Identify which cell holds the provided text, then report its [x, y] central coordinate. 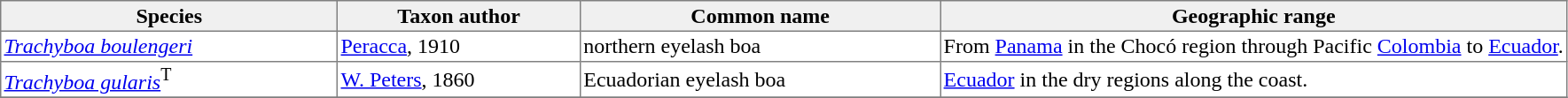
Geographic range [1253, 16]
Trachyboa boulengeri [169, 46]
W. Peters, 1860 [459, 79]
Trachyboa gularisT [169, 79]
Common name [760, 16]
Species [169, 16]
Peracca, 1910 [459, 46]
Ecuador in the dry regions along the coast. [1253, 79]
northern eyelash boa [760, 46]
Ecuadorian eyelash boa [760, 79]
From Panama in the Chocó region through Pacific Colombia to Ecuador. [1253, 46]
Taxon author [459, 16]
